Identify which cell holds the provided text, then report its (X, Y) central coordinate. 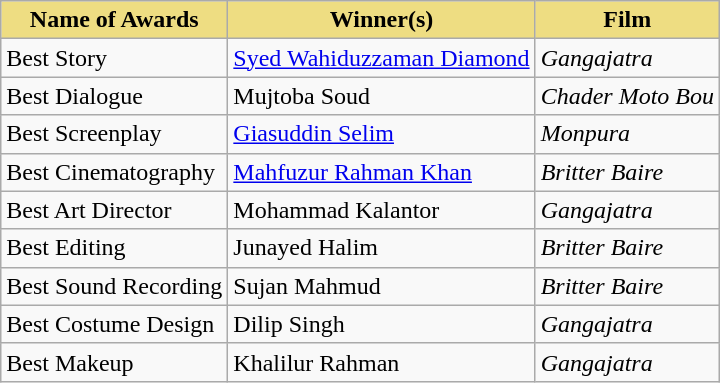
Junayed Halim (382, 248)
Best Art Director (114, 210)
Mohammad Kalantor (382, 210)
Best Makeup (114, 362)
Best Story (114, 58)
Chader Moto Bou (627, 96)
Name of Awards (114, 20)
Best Costume Design (114, 324)
Best Sound Recording (114, 286)
Best Dialogue (114, 96)
Film (627, 20)
Giasuddin Selim (382, 134)
Winner(s) (382, 20)
Syed Wahiduzzaman Diamond (382, 58)
Sujan Mahmud (382, 286)
Dilip Singh (382, 324)
Khalilur Rahman (382, 362)
Best Cinematography (114, 172)
Mahfuzur Rahman Khan (382, 172)
Monpura (627, 134)
Best Editing (114, 248)
Best Screenplay (114, 134)
Mujtoba Soud (382, 96)
